Provide the (x, y) coordinate of the cell's center where the given text is located.  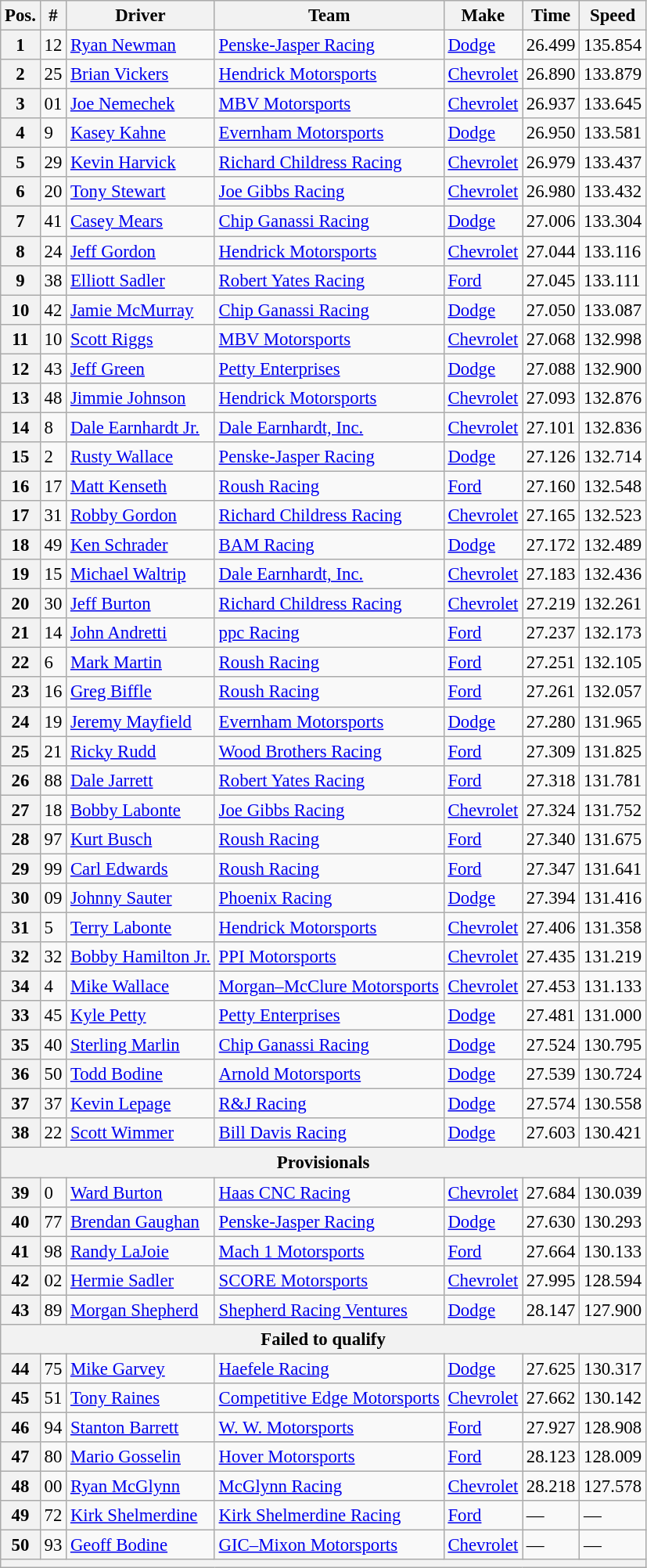
27.435 (551, 957)
Scott Riggs (141, 339)
27.630 (551, 1221)
27.524 (551, 1045)
Randy LaJoie (141, 1251)
44 (20, 1368)
27.324 (551, 810)
133.304 (613, 221)
26.979 (551, 163)
80 (53, 1457)
09 (53, 898)
26.890 (551, 74)
131.219 (613, 957)
133.116 (613, 251)
133.111 (613, 280)
135.854 (613, 45)
Driver (141, 16)
Tony Raines (141, 1398)
130.142 (613, 1398)
131.825 (613, 751)
Mike Wallace (141, 987)
Kevin Harvick (141, 163)
McGlynn Racing (329, 1487)
132.836 (613, 427)
27.406 (551, 927)
27.318 (551, 780)
130.039 (613, 1192)
Failed to qualify (324, 1340)
Bill Davis Racing (329, 1134)
27.237 (551, 633)
Johnny Sauter (141, 898)
Haas CNC Racing (329, 1192)
Kevin Lepage (141, 1104)
27.093 (551, 398)
Todd Bodine (141, 1074)
00 (53, 1487)
1 (20, 45)
132.900 (613, 369)
27.280 (551, 721)
132.489 (613, 545)
27.927 (551, 1427)
Jeff Burton (141, 604)
Carl Edwards (141, 869)
127.900 (613, 1310)
28.147 (551, 1310)
Dale Earnhardt Jr. (141, 427)
98 (53, 1251)
Jamie McMurray (141, 310)
Hermie Sadler (141, 1280)
Speed (613, 16)
51 (53, 1398)
128.009 (613, 1457)
Matt Kenseth (141, 486)
Wood Brothers Racing (329, 751)
Greg Biffle (141, 692)
Pos. (20, 16)
39 (20, 1192)
27.625 (551, 1368)
Casey Mears (141, 221)
27.050 (551, 310)
27.183 (551, 574)
Stanton Barrett (141, 1427)
Team (329, 16)
SCORE Motorsports (329, 1280)
Provisionals (324, 1163)
3 (20, 104)
75 (53, 1368)
27.068 (551, 339)
Elliott Sadler (141, 280)
Make (483, 16)
Brian Vickers (141, 74)
27.088 (551, 369)
27.662 (551, 1398)
23 (20, 692)
27.126 (551, 457)
Jeff Gordon (141, 251)
Shepherd Racing Ventures (329, 1310)
Joe Nemechek (141, 104)
Ken Schrader (141, 545)
128.908 (613, 1427)
Time (551, 16)
133.581 (613, 133)
130.421 (613, 1134)
27.995 (551, 1280)
131.781 (613, 780)
47 (20, 1457)
26.980 (551, 192)
11 (20, 339)
97 (53, 840)
131.000 (613, 1016)
27.453 (551, 987)
132.998 (613, 339)
27.340 (551, 840)
27.481 (551, 1016)
Mark Martin (141, 663)
Kasey Kahne (141, 133)
Morgan Shepherd (141, 1310)
Jeremy Mayfield (141, 721)
99 (53, 869)
27.394 (551, 898)
130.724 (613, 1074)
130.317 (613, 1368)
131.416 (613, 898)
02 (53, 1280)
Mach 1 Motorsports (329, 1251)
Kurt Busch (141, 840)
27.172 (551, 545)
36 (20, 1074)
Mike Garvey (141, 1368)
131.358 (613, 927)
Bobby Labonte (141, 810)
Jimmie Johnson (141, 398)
26.950 (551, 133)
27.251 (551, 663)
28.218 (551, 1487)
77 (53, 1221)
Kyle Petty (141, 1016)
# (53, 16)
27.101 (551, 427)
132.261 (613, 604)
130.558 (613, 1104)
Kirk Shelmerdine Racing (329, 1516)
Phoenix Racing (329, 898)
130.293 (613, 1221)
GIC–Mixon Motorsports (329, 1545)
Kirk Shelmerdine (141, 1516)
127.578 (613, 1487)
28 (20, 840)
27.309 (551, 751)
27.539 (551, 1074)
27.160 (551, 486)
ppc Racing (329, 633)
133.879 (613, 74)
131.641 (613, 869)
132.057 (613, 692)
28.123 (551, 1457)
Competitive Edge Motorsports (329, 1398)
27.006 (551, 221)
Ryan Newman (141, 45)
01 (53, 104)
7 (20, 221)
72 (53, 1516)
Dale Jarrett (141, 780)
Rusty Wallace (141, 457)
133.437 (613, 163)
27.347 (551, 869)
26.937 (551, 104)
94 (53, 1427)
W. W. Motorsports (329, 1427)
130.133 (613, 1251)
132.523 (613, 516)
132.714 (613, 457)
Hover Motorsports (329, 1457)
Morgan–McClure Motorsports (329, 987)
34 (20, 987)
46 (20, 1427)
35 (20, 1045)
132.173 (613, 633)
131.752 (613, 810)
131.133 (613, 987)
88 (53, 780)
132.548 (613, 486)
Michael Waltrip (141, 574)
26.499 (551, 45)
Ward Burton (141, 1192)
Tony Stewart (141, 192)
Mario Gosselin (141, 1457)
Bobby Hamilton Jr. (141, 957)
33 (20, 1016)
27.165 (551, 516)
26 (20, 780)
133.645 (613, 104)
Brendan Gaughan (141, 1221)
Ryan McGlynn (141, 1487)
PPI Motorsports (329, 957)
132.436 (613, 574)
130.795 (613, 1045)
131.675 (613, 840)
13 (20, 398)
93 (53, 1545)
Ricky Rudd (141, 751)
Terry Labonte (141, 927)
Geoff Bodine (141, 1545)
Sterling Marlin (141, 1045)
Jeff Green (141, 369)
89 (53, 1310)
131.965 (613, 721)
27.044 (551, 251)
R&J Racing (329, 1104)
132.105 (613, 663)
27.684 (551, 1192)
BAM Racing (329, 545)
133.432 (613, 192)
Scott Wimmer (141, 1134)
128.594 (613, 1280)
John Andretti (141, 633)
133.087 (613, 310)
27.219 (551, 604)
Robby Gordon (141, 516)
Arnold Motorsports (329, 1074)
27.603 (551, 1134)
27.664 (551, 1251)
27.261 (551, 692)
132.876 (613, 398)
27.574 (551, 1104)
27 (20, 810)
Haefele Racing (329, 1368)
0 (53, 1192)
27.045 (551, 280)
